Extract the [X, Y] coordinate from the center of the cell holding the provided text.  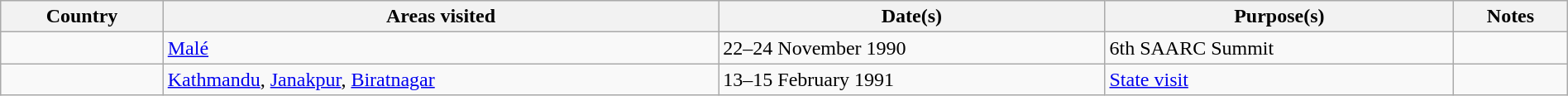
Purpose(s) [1279, 17]
13–15 February 1991 [911, 79]
Kathmandu, Janakpur, Biratnagar [441, 79]
22–24 November 1990 [911, 48]
Areas visited [441, 17]
6th SAARC Summit [1279, 48]
State visit [1279, 79]
Malé [441, 48]
Country [82, 17]
Date(s) [911, 17]
Notes [1511, 17]
